Identify which cell holds the provided text, then report its [X, Y] central coordinate. 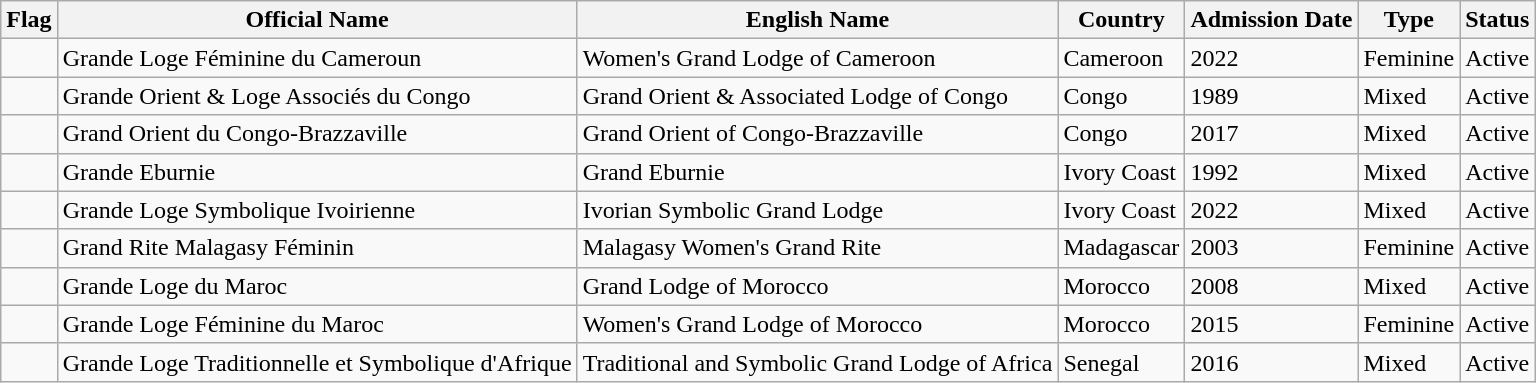
1989 [1272, 96]
Official Name [317, 20]
Senegal [1122, 362]
2003 [1272, 248]
Country [1122, 20]
Malagasy Women's Grand Rite [818, 248]
Grand Orient of Congo-Brazzaville [818, 134]
Grand Lodge of Morocco [818, 286]
Grande Orient & Loge Associés du Congo [317, 96]
Grande Loge du Maroc [317, 286]
Ivorian Symbolic Grand Lodge [818, 210]
Grand Rite Malagasy Féminin [317, 248]
Traditional and Symbolic Grand Lodge of Africa [818, 362]
2016 [1272, 362]
Cameroon [1122, 58]
Women's Grand Lodge of Morocco [818, 324]
Grand Eburnie [818, 172]
Admission Date [1272, 20]
Grande Loge Féminine du Maroc [317, 324]
Flag [29, 20]
Madagascar [1122, 248]
Grande Eburnie [317, 172]
Status [1498, 20]
2017 [1272, 134]
1992 [1272, 172]
Grande Loge Féminine du Cameroun [317, 58]
Women's Grand Lodge of Cameroon [818, 58]
2008 [1272, 286]
English Name [818, 20]
Type [1409, 20]
Grande Loge Symbolique Ivoirienne [317, 210]
Grand Orient & Associated Lodge of Congo [818, 96]
2015 [1272, 324]
Grande Loge Traditionnelle et Symbolique d'Afrique [317, 362]
Grand Orient du Congo-Brazzaville [317, 134]
